Output the [X, Y] coordinate of the center of the cell containing the given text.  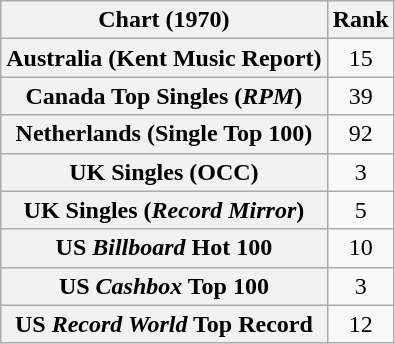
39 [360, 96]
US Record World Top Record [164, 324]
Rank [360, 20]
US Cashbox Top 100 [164, 286]
15 [360, 58]
UK Singles (OCC) [164, 172]
Australia (Kent Music Report) [164, 58]
12 [360, 324]
US Billboard Hot 100 [164, 248]
Netherlands (Single Top 100) [164, 134]
Canada Top Singles (RPM) [164, 96]
10 [360, 248]
92 [360, 134]
5 [360, 210]
UK Singles (Record Mirror) [164, 210]
Chart (1970) [164, 20]
